Find where the given text appears and provide that cell's center as [x, y] coordinate. 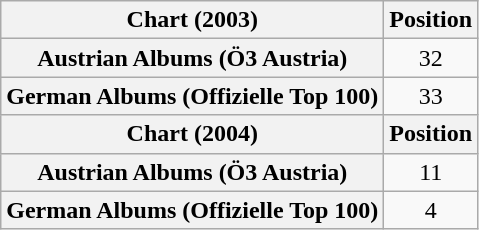
Chart (2003) [192, 20]
32 [431, 58]
11 [431, 172]
Chart (2004) [192, 134]
4 [431, 210]
33 [431, 96]
